Pinpoint the cell where the given text exists, returning its [x, y] midpoint coordinate. 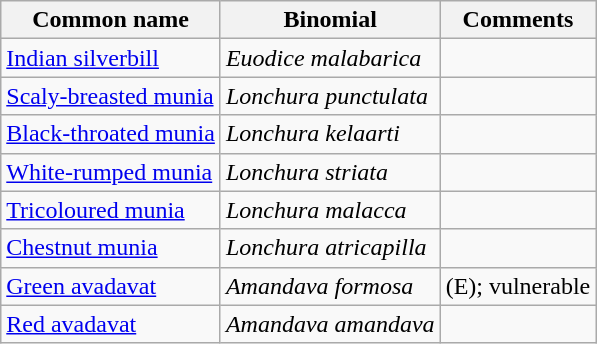
Lonchura punctulata [330, 96]
Binomial [330, 20]
Common name [111, 20]
Amandava amandava [330, 324]
Green avadavat [111, 286]
White-rumped munia [111, 172]
Chestnut munia [111, 248]
Indian silverbill [111, 58]
Amandava formosa [330, 286]
Lonchura striata [330, 172]
Euodice malabarica [330, 58]
Lonchura malacca [330, 210]
Tricoloured munia [111, 210]
(E); vulnerable [518, 286]
Scaly-breasted munia [111, 96]
Lonchura atricapilla [330, 248]
Lonchura kelaarti [330, 134]
Black-throated munia [111, 134]
Red avadavat [111, 324]
Comments [518, 20]
